Detect which cell encompasses the target text, then output its [x, y] center coordinate. 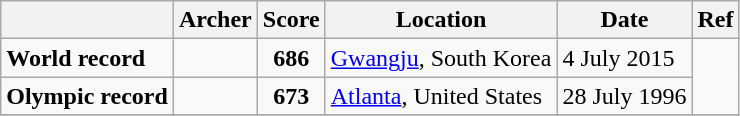
Score [291, 20]
Atlanta, United States [441, 96]
World record [88, 58]
Olympic record [88, 96]
Gwangju, South Korea [441, 58]
Date [624, 20]
686 [291, 58]
Archer [215, 20]
Location [441, 20]
4 July 2015 [624, 58]
28 July 1996 [624, 96]
673 [291, 96]
Ref [716, 20]
